Detect which cell encompasses the target text, then output its [x, y] center coordinate. 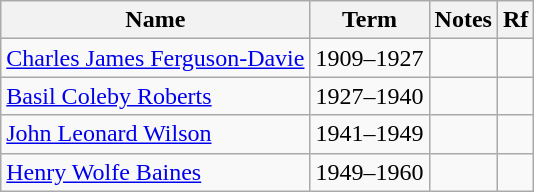
1909–1927 [370, 58]
Term [370, 20]
Notes [463, 20]
1927–1940 [370, 96]
1941–1949 [370, 134]
Name [156, 20]
Henry Wolfe Baines [156, 172]
1949–1960 [370, 172]
Rf [515, 20]
Basil Coleby Roberts [156, 96]
Charles James Ferguson-Davie [156, 58]
John Leonard Wilson [156, 134]
